Detect which cell encompasses the target text, then output its [X, Y] center coordinate. 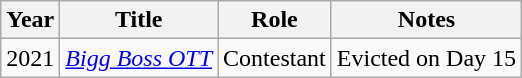
Role [275, 20]
Evicted on Day 15 [426, 58]
Title [139, 20]
Bigg Boss OTT [139, 58]
Notes [426, 20]
Contestant [275, 58]
Year [30, 20]
2021 [30, 58]
